Determine the [X, Y] coordinate at the center of the cell enclosing the given text.  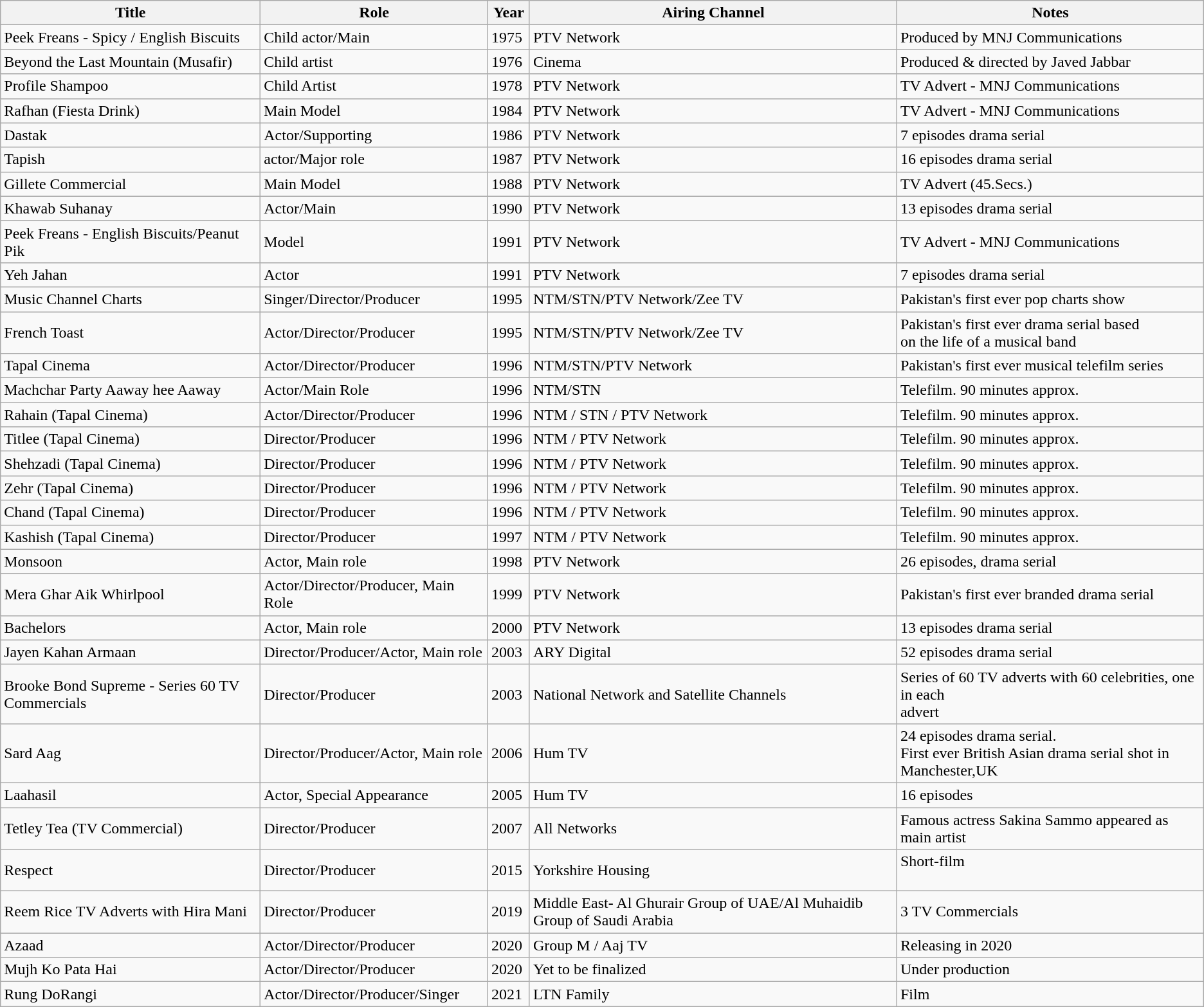
Actor/Director/Producer, Main Role [374, 594]
26 episodes, drama serial [1050, 561]
Respect [131, 871]
ARY Digital [713, 652]
Middle East- Al Ghurair Group of UAE/Al Muhaidib Group of Saudi Arabia [713, 912]
Actor/Main Role [374, 390]
1976 [508, 62]
Pakistan's first ever branded drama serial [1050, 594]
Mujh Ko Pata Hai [131, 970]
Actor/Supporting [374, 135]
1975 [508, 37]
Laahasil [131, 795]
French Toast [131, 332]
Pakistan's first ever pop charts show [1050, 299]
Child artist [374, 62]
2005 [508, 795]
1986 [508, 135]
Kashish (Tapal Cinema) [131, 537]
Peek Freans - Spicy / English Biscuits [131, 37]
Model [374, 242]
Yet to be finalized [713, 970]
2006 [508, 753]
2007 [508, 828]
Khawab Suhanay [131, 208]
2019 [508, 912]
1987 [508, 159]
National Network and Satellite Channels [713, 694]
Pakistan's first ever drama serial basedon the life of a musical band [1050, 332]
Sard Aag [131, 753]
Rahain (Tapal Cinema) [131, 415]
1984 [508, 111]
Produced & directed by Javed Jabbar [1050, 62]
Zehr (Tapal Cinema) [131, 488]
1978 [508, 86]
Yeh Jahan [131, 275]
Tapish [131, 159]
Jayen Kahan Armaan [131, 652]
Bachelors [131, 628]
Film [1050, 994]
Cinema [713, 62]
Under production [1050, 970]
Shehzadi (Tapal Cinema) [131, 464]
16 episodes drama serial [1050, 159]
Peek Freans - English Biscuits/Peanut Pik [131, 242]
Famous actress Sakina Sammo appeared as main artist [1050, 828]
Produced by MNJ Communications [1050, 37]
Role [374, 13]
Actor [374, 275]
Pakistan's first ever musical telefilm series [1050, 366]
Azaad [131, 945]
Notes [1050, 13]
2021 [508, 994]
actor/Major role [374, 159]
Reem Rice TV Adverts with Hira Mani [131, 912]
Music Channel Charts [131, 299]
Title [131, 13]
Actor/Director/Producer/Singer [374, 994]
Dastak [131, 135]
LTN Family [713, 994]
Tetley Tea (TV Commercial) [131, 828]
1990 [508, 208]
Actor/Main [374, 208]
16 episodes [1050, 795]
Releasing in 2020 [1050, 945]
NTM / STN / PTV Network [713, 415]
Child Artist [374, 86]
Tapal Cinema [131, 366]
Profile Shampoo [131, 86]
NTM/STN/PTV Network [713, 366]
Airing Channel [713, 13]
Child actor/Main [374, 37]
Titlee (Tapal Cinema) [131, 439]
1999 [508, 594]
52 episodes drama serial [1050, 652]
Group M / Aaj TV [713, 945]
Actor, Special Appearance [374, 795]
Rafhan (Fiesta Drink) [131, 111]
1988 [508, 184]
Series of 60 TV adverts with 60 celebrities, one in eachadvert [1050, 694]
24 episodes drama serial.First ever British Asian drama serial shot in Manchester,UK [1050, 753]
Monsoon [131, 561]
Gillete Commercial [131, 184]
Year [508, 13]
1997 [508, 537]
2000 [508, 628]
All Networks [713, 828]
NTM/STN [713, 390]
Rung DoRangi [131, 994]
Short-film [1050, 871]
Singer/Director/Producer [374, 299]
Yorkshire Housing [713, 871]
TV Advert (45.Secs.) [1050, 184]
Machchar Party Aaway hee Aaway [131, 390]
Brooke Bond Supreme - Series 60 TV Commercials [131, 694]
1998 [508, 561]
2015 [508, 871]
3 TV Commercials [1050, 912]
Chand (Tapal Cinema) [131, 513]
Beyond the Last Mountain (Musafir) [131, 62]
Mera Ghar Aik Whirlpool [131, 594]
